Output the (X, Y) coordinate of the center of the cell containing the given text.  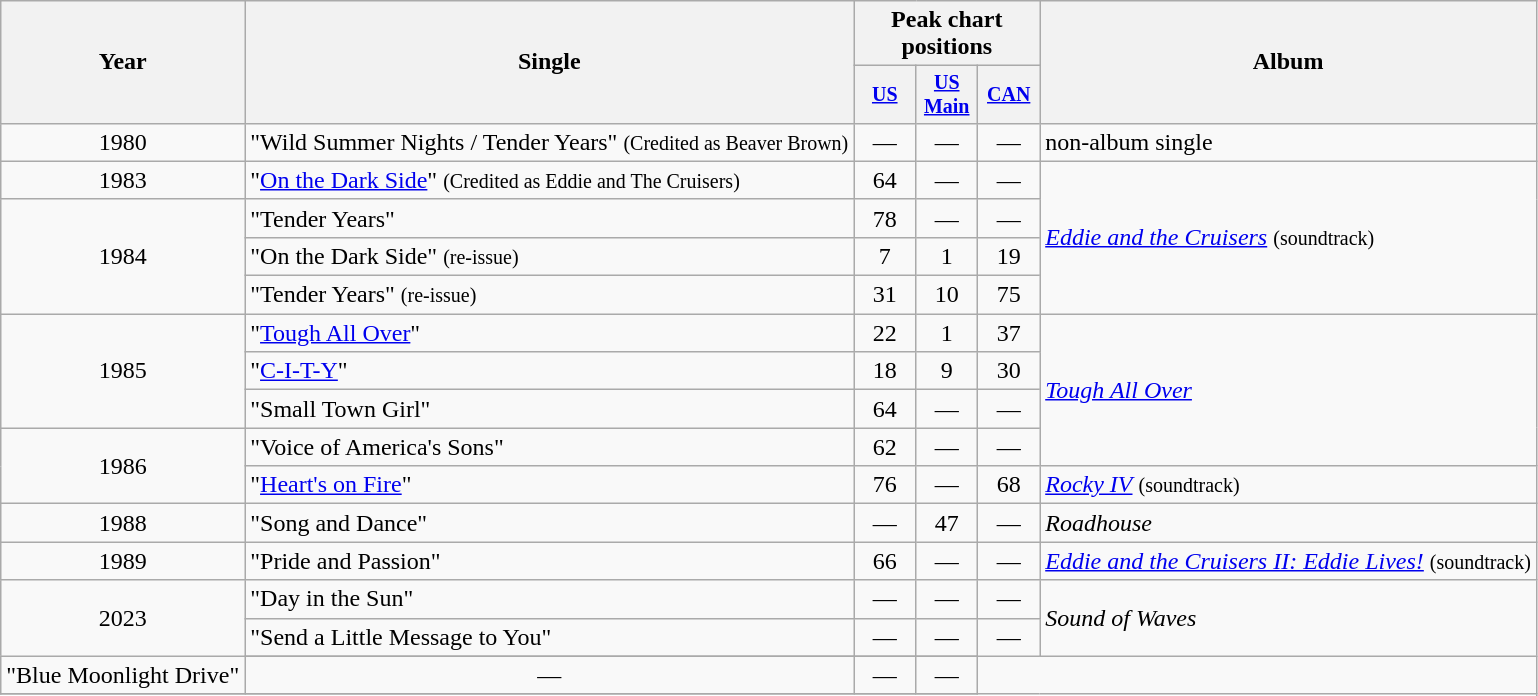
19 (1009, 256)
"Pride and Passion" (550, 561)
"Blue Moonlight Drive" (123, 675)
US (885, 94)
66 (885, 561)
"Tough All Over" (550, 333)
"Small Town Girl" (550, 409)
"C-I-T-Y" (550, 371)
30 (1009, 371)
1980 (123, 142)
"Send a Little Message to You" (550, 637)
22 (885, 333)
"Tender Years" (re-issue) (550, 295)
Album (1288, 62)
10 (947, 295)
18 (885, 371)
USMain (947, 94)
Eddie and the Cruisers (soundtrack) (1288, 237)
47 (947, 523)
76 (885, 485)
1983 (123, 180)
68 (1009, 485)
"On the Dark Side" (re-issue) (550, 256)
37 (1009, 333)
7 (885, 256)
Eddie and the Cruisers II: Eddie Lives! (soundtrack) (1288, 561)
"Heart's on Fire" (550, 485)
Single (550, 62)
"Voice of America's Sons" (550, 447)
78 (885, 218)
"On the Dark Side" (Credited as Eddie and The Cruisers) (550, 180)
non-album single (1288, 142)
62 (885, 447)
"Tender Years" (550, 218)
Peak chart positions (947, 34)
31 (885, 295)
"Wild Summer Nights / Tender Years" (Credited as Beaver Brown) (550, 142)
9 (947, 371)
1986 (123, 466)
Year (123, 62)
75 (1009, 295)
Roadhouse (1288, 523)
"Day in the Sun" (550, 599)
2023 (123, 618)
CAN (1009, 94)
1984 (123, 256)
Rocky IV (soundtrack) (1288, 485)
Tough All Over (1288, 390)
1985 (123, 371)
"Song and Dance" (550, 523)
1988 (123, 523)
Sound of Waves (1288, 618)
1989 (123, 561)
